Identify which cell holds the provided text, then report its (X, Y) central coordinate. 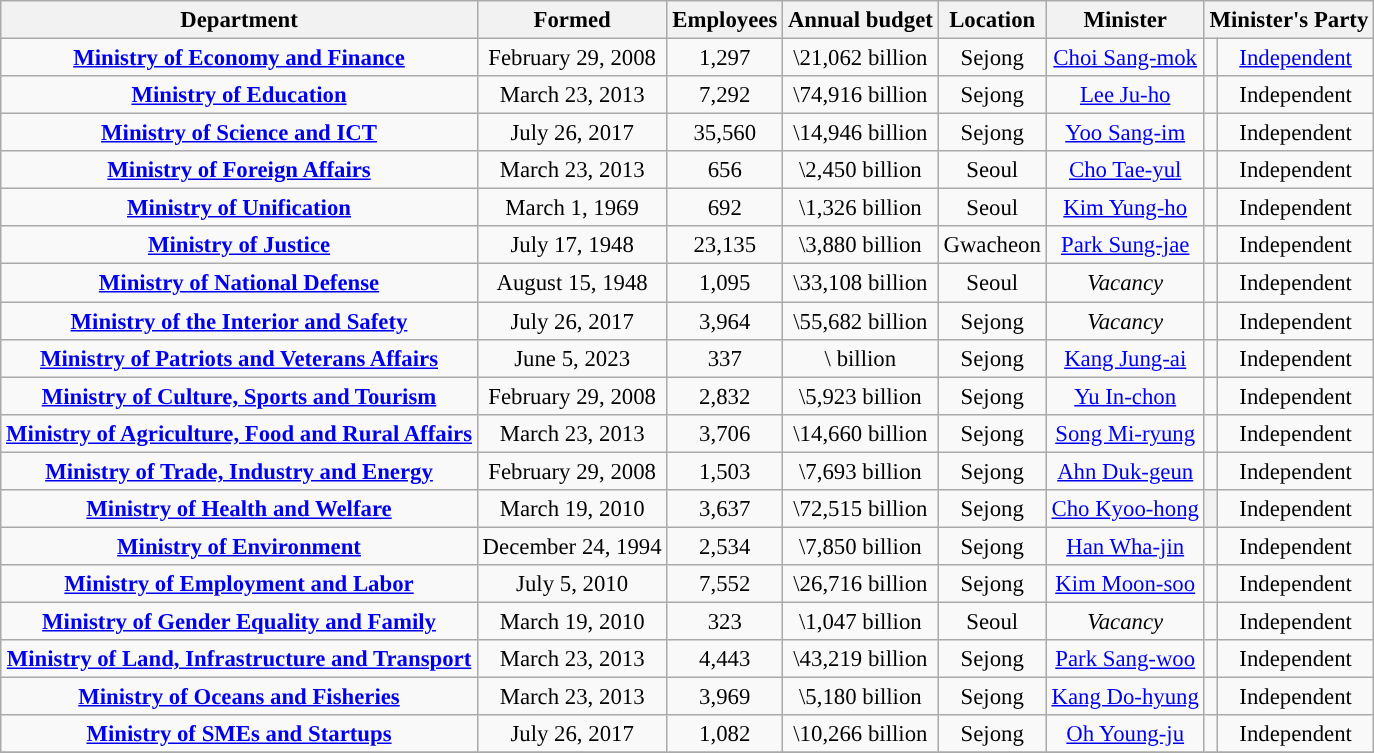
\1,326 billion (861, 208)
2,832 (725, 396)
\2,450 billion (861, 170)
\74,916 billion (861, 95)
Ahn Duk-geun (1125, 471)
1,297 (725, 58)
Ministry of Economy and Finance (240, 58)
1,095 (725, 283)
1,503 (725, 471)
Ministry of National Defense (240, 283)
35,560 (725, 133)
2,534 (725, 546)
August 15, 1948 (572, 283)
\26,716 billion (861, 584)
Cho Kyoo-hong (1125, 509)
3,706 (725, 433)
Minister's Party (1288, 20)
Ministry of Patriots and Veterans Affairs (240, 358)
Kim Moon-soo (1125, 584)
Annual budget (861, 20)
Ministry of Foreign Affairs (240, 170)
Yu In-chon (1125, 396)
\14,946 billion (861, 133)
June 5, 2023 (572, 358)
\ billion (861, 358)
Ministry of Environment (240, 546)
Ministry of Agriculture, Food and Rural Affairs (240, 433)
Cho Tae-yul (1125, 170)
\7,850 billion (861, 546)
Ministry of Employment and Labor (240, 584)
Ministry of the Interior and Safety (240, 321)
Kim Yung-ho (1125, 208)
337 (725, 358)
July 17, 1948 (572, 245)
Ministry of Trade, Industry and Energy (240, 471)
Ministry of Gender Equality and Family (240, 621)
Kang Do-hyung (1125, 697)
\55,682 billion (861, 321)
\72,515 billion (861, 509)
\14,660 billion (861, 433)
Ministry of SMEs and Startups (240, 734)
Department (240, 20)
Yoo Sang-im (1125, 133)
3,964 (725, 321)
March 1, 1969 (572, 208)
Ministry of Health and Welfare (240, 509)
Park Sung-jae (1125, 245)
323 (725, 621)
Lee Ju-ho (1125, 95)
Han Wha-jin (1125, 546)
Park Sang-woo (1125, 659)
Ministry of Science and ICT (240, 133)
Song Mi-ryung (1125, 433)
7,292 (725, 95)
\10,266 billion (861, 734)
Ministry of Oceans and Fisheries (240, 697)
4,443 (725, 659)
\7,693 billion (861, 471)
3,637 (725, 509)
December 24, 1994 (572, 546)
Location (992, 20)
July 5, 2010 (572, 584)
Ministry of Culture, Sports and Tourism (240, 396)
Gwacheon (992, 245)
\33,108 billion (861, 283)
Minister (1125, 20)
\5,923 billion (861, 396)
Ministry of Land, Infrastructure and Transport (240, 659)
656 (725, 170)
7,552 (725, 584)
Kang Jung-ai (1125, 358)
\1,047 billion (861, 621)
\5,180 billion (861, 697)
Choi Sang-mok (1125, 58)
Employees (725, 20)
Ministry of Unification (240, 208)
3,969 (725, 697)
Oh Young-ju (1125, 734)
692 (725, 208)
Ministry of Justice (240, 245)
23,135 (725, 245)
Ministry of Education (240, 95)
Formed (572, 20)
\21,062 billion (861, 58)
1,082 (725, 734)
\3,880 billion (861, 245)
\43,219 billion (861, 659)
